Identify which cell holds the provided text, then report its [X, Y] central coordinate. 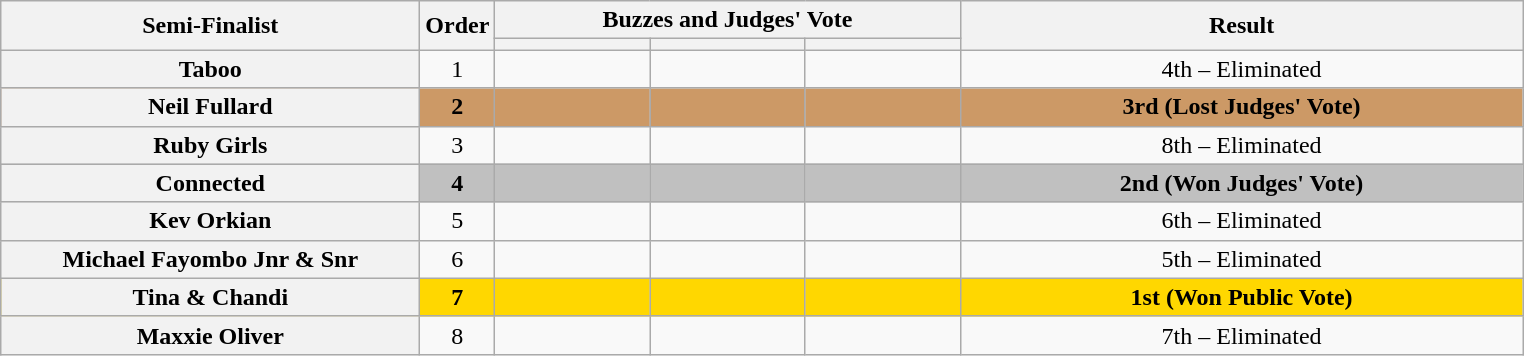
7th – Eliminated [1242, 335]
5 [458, 221]
Buzzes and Judges' Vote [728, 20]
3 [458, 145]
Maxxie Oliver [210, 335]
1 [458, 69]
Connected [210, 183]
2 [458, 107]
Ruby Girls [210, 145]
4th – Eliminated [1242, 69]
3rd (Lost Judges' Vote) [1242, 107]
Result [1242, 26]
8th – Eliminated [1242, 145]
4 [458, 183]
8 [458, 335]
5th – Eliminated [1242, 259]
1st (Won Public Vote) [1242, 297]
Semi-Finalist [210, 26]
6th – Eliminated [1242, 221]
Taboo [210, 69]
Tina & Chandi [210, 297]
Michael Fayombo Jnr & Snr [210, 259]
2nd (Won Judges' Vote) [1242, 183]
Kev Orkian [210, 221]
7 [458, 297]
6 [458, 259]
Order [458, 26]
Neil Fullard [210, 107]
